Return [x, y] of the center of cell containing provided text 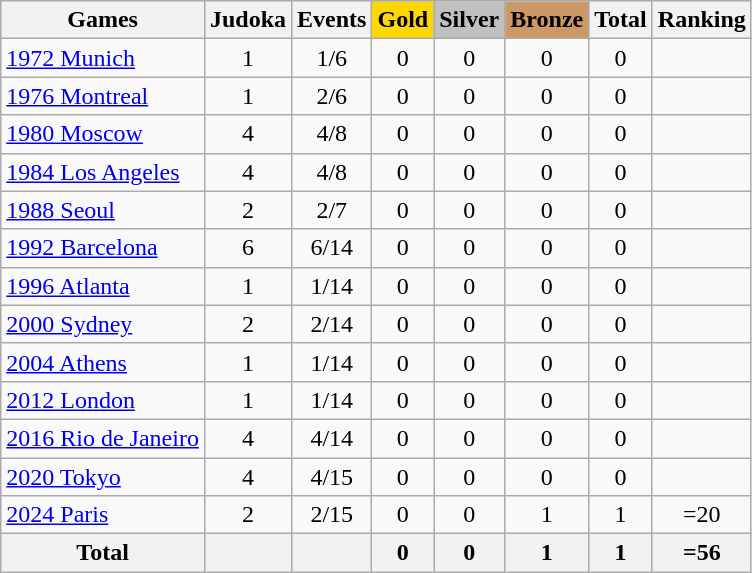
6 [248, 248]
Games [103, 20]
1/6 [332, 58]
1984 Los Angeles [103, 172]
1992 Barcelona [103, 248]
1988 Seoul [103, 210]
1980 Moscow [103, 134]
2/7 [332, 210]
=20 [702, 515]
2016 Rio de Janeiro [103, 438]
Events [332, 20]
2004 Athens [103, 362]
2024 Paris [103, 515]
2012 London [103, 400]
2/14 [332, 324]
1996 Atlanta [103, 286]
6/14 [332, 248]
1976 Montreal [103, 96]
Ranking [702, 20]
Silver [470, 20]
Bronze [547, 20]
=56 [702, 553]
Gold [403, 20]
4/14 [332, 438]
4/15 [332, 477]
2000 Sydney [103, 324]
Judoka [248, 20]
1972 Munich [103, 58]
2/6 [332, 96]
2020 Tokyo [103, 477]
2/15 [332, 515]
